Find where the given text appears and provide that cell's center as (x, y) coordinate. 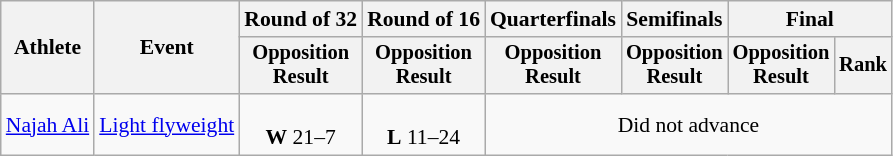
Did not advance (688, 124)
Najah Ali (48, 124)
Quarterfinals (553, 19)
Final (810, 19)
Semifinals (674, 19)
Athlete (48, 48)
W 21–7 (300, 124)
Rank (863, 66)
Light flyweight (166, 124)
Event (166, 48)
L 11–24 (424, 124)
Round of 16 (424, 19)
Round of 32 (300, 19)
